Identify which cell holds the provided text, then report its (X, Y) central coordinate. 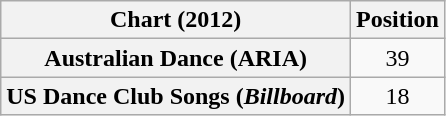
US Dance Club Songs (Billboard) (176, 96)
Chart (2012) (176, 20)
39 (398, 58)
18 (398, 96)
Australian Dance (ARIA) (176, 58)
Position (398, 20)
